Scan for the cell matching the given text and deliver its [x, y] coordinate at center. 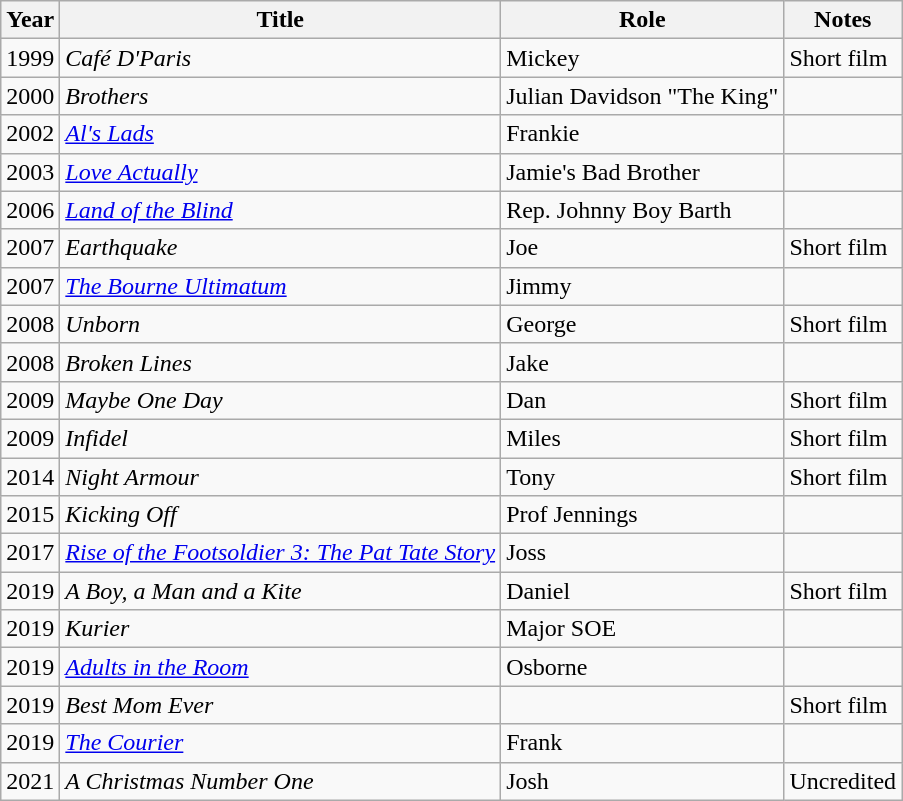
Miles [642, 438]
Café D'Paris [280, 58]
Maybe One Day [280, 400]
2000 [30, 96]
2017 [30, 553]
Jamie's Bad Brother [642, 172]
1999 [30, 58]
A Christmas Number One [280, 781]
Role [642, 20]
George [642, 324]
Julian Davidson "The King" [642, 96]
Notes [843, 20]
Broken Lines [280, 362]
Uncredited [843, 781]
The Bourne Ultimatum [280, 286]
Prof Jennings [642, 515]
Osborne [642, 667]
Kurier [280, 629]
Joe [642, 248]
The Courier [280, 743]
Mickey [642, 58]
Jimmy [642, 286]
Josh [642, 781]
2021 [30, 781]
2014 [30, 477]
Infidel [280, 438]
A Boy, a Man and a Kite [280, 591]
Joss [642, 553]
2006 [30, 210]
Al's Lads [280, 134]
Best Mom Ever [280, 705]
Title [280, 20]
2002 [30, 134]
Adults in the Room [280, 667]
Earthquake [280, 248]
Dan [642, 400]
Daniel [642, 591]
Major SOE [642, 629]
Rep. Johnny Boy Barth [642, 210]
Love Actually [280, 172]
Night Armour [280, 477]
Unborn [280, 324]
Frank [642, 743]
Rise of the Footsoldier 3: The Pat Tate Story [280, 553]
Brothers [280, 96]
Jake [642, 362]
Kicking Off [280, 515]
Year [30, 20]
Tony [642, 477]
2015 [30, 515]
Frankie [642, 134]
2003 [30, 172]
Land of the Blind [280, 210]
